Find where the given text appears and provide that cell's center as (x, y) coordinate. 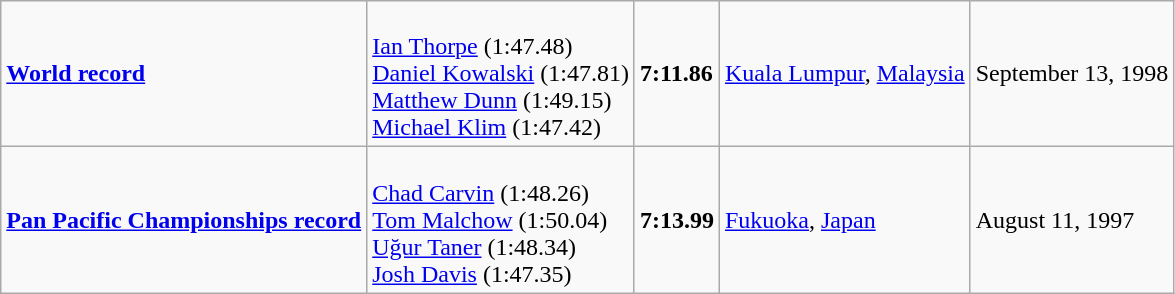
Chad Carvin (1:48.26)Tom Malchow (1:50.04)Uğur Taner (1:48.34)Josh Davis (1:47.35) (501, 220)
September 13, 1998 (1072, 74)
World record (184, 74)
Ian Thorpe (1:47.48)Daniel Kowalski (1:47.81)Matthew Dunn (1:49.15)Michael Klim (1:47.42) (501, 74)
Kuala Lumpur, Malaysia (844, 74)
7:11.86 (676, 74)
7:13.99 (676, 220)
August 11, 1997 (1072, 220)
Fukuoka, Japan (844, 220)
Pan Pacific Championships record (184, 220)
